Pinpoint the cell where the given text exists, returning its [X, Y] midpoint coordinate. 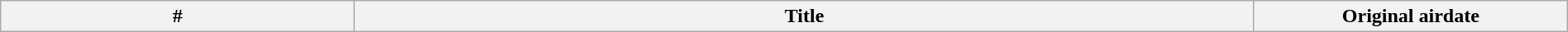
Original airdate [1411, 16]
Title [805, 16]
# [178, 16]
